Capture the cell that displays the provided text and extract its [x, y] central coordinate. 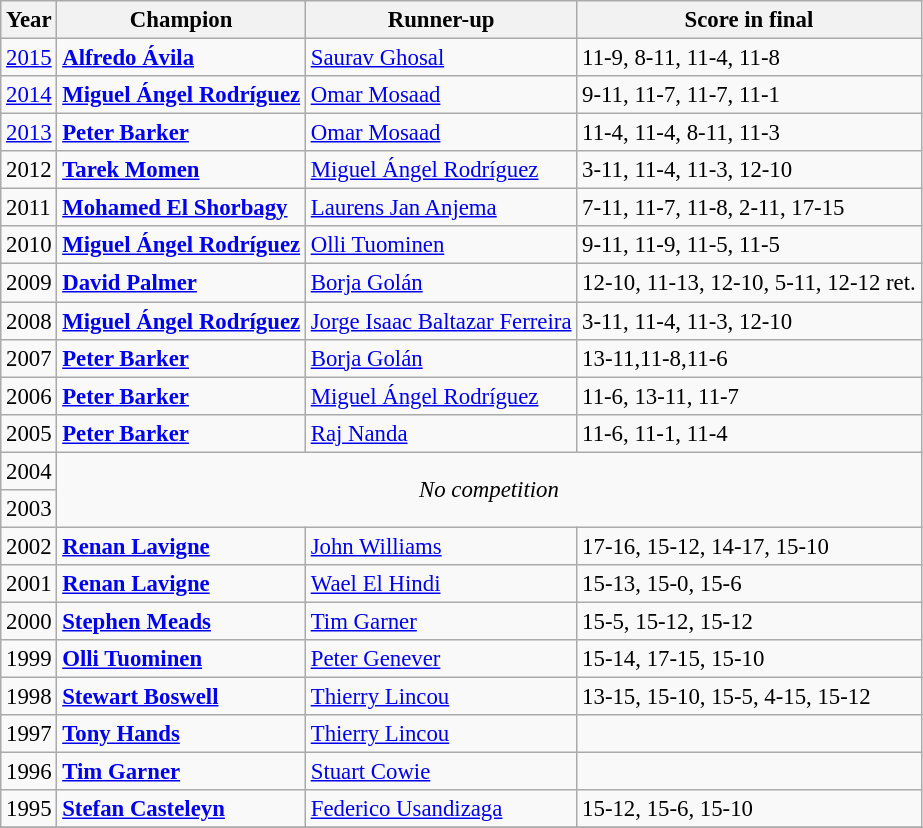
11-9, 8-11, 11-4, 11-8 [749, 58]
1999 [29, 659]
1995 [29, 809]
17-16, 15-12, 14-17, 15-10 [749, 546]
No competition [489, 490]
Raj Nanda [440, 433]
2007 [29, 358]
Laurens Jan Anjema [440, 208]
John Williams [440, 546]
Year [29, 20]
9-11, 11-7, 11-7, 11-1 [749, 95]
Score in final [749, 20]
13-11,11-8,11-6 [749, 358]
Runner-up [440, 20]
Tony Hands [182, 734]
2015 [29, 58]
11-6, 11-1, 11-4 [749, 433]
11-4, 11-4, 8-11, 11-3 [749, 133]
2011 [29, 208]
7-11, 11-7, 11-8, 2-11, 17-15 [749, 208]
2006 [29, 396]
15-5, 15-12, 15-12 [749, 621]
2009 [29, 283]
Federico Usandizaga [440, 809]
Saurav Ghosal [440, 58]
2005 [29, 433]
Stewart Boswell [182, 697]
13-15, 15-10, 15-5, 4-15, 15-12 [749, 697]
15-13, 15-0, 15-6 [749, 584]
Stephen Meads [182, 621]
2004 [29, 471]
1997 [29, 734]
2010 [29, 245]
Stefan Casteleyn [182, 809]
2002 [29, 546]
Tarek Momen [182, 170]
15-14, 17-15, 15-10 [749, 659]
1996 [29, 772]
Peter Genever [440, 659]
Jorge Isaac Baltazar Ferreira [440, 321]
2013 [29, 133]
9-11, 11-9, 11-5, 11-5 [749, 245]
2012 [29, 170]
Champion [182, 20]
David Palmer [182, 283]
2001 [29, 584]
2000 [29, 621]
1998 [29, 697]
2003 [29, 509]
12-10, 11-13, 12-10, 5-11, 12-12 ret. [749, 283]
Wael El Hindi [440, 584]
2008 [29, 321]
Mohamed El Shorbagy [182, 208]
15-12, 15-6, 15-10 [749, 809]
2014 [29, 95]
11-6, 13-11, 11-7 [749, 396]
Stuart Cowie [440, 772]
Alfredo Ávila [182, 58]
